Return the (X, Y) coordinate for the center point of the cell that contains the specified text.  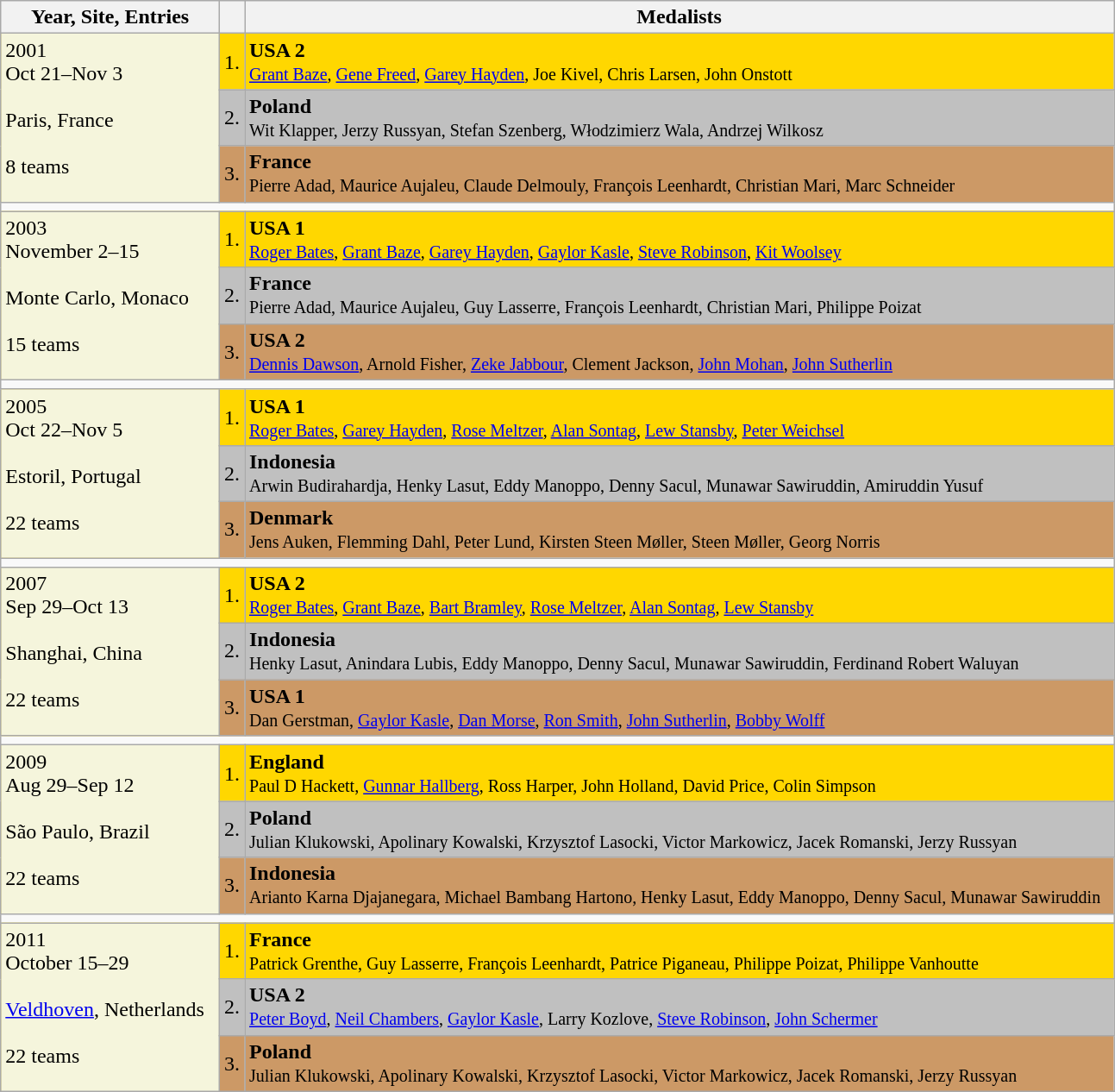
FrancePierre Adad, Maurice Aujaleu, Guy Lasserre, François Leenhardt, Christian Mari, Philippe Poizat (680, 295)
Poland Julian Klukowski, Apolinary Kowalski, Krzysztof Lasocki, Victor Markowicz, Jacek Romanski, Jerzy Russyan (680, 1063)
DenmarkJens Auken, Flemming Dahl, Peter Lund, Kirsten Steen Møller, Steen Møller, Georg Norris (680, 530)
Medalists (680, 17)
PolandJulian Klukowski, Apolinary Kowalski, Krzysztof Lasocki, Victor Markowicz, Jacek Romanski, Jerzy Russyan (680, 830)
USA 2 Peter Boyd, Neil Chambers, Gaylor Kasle, Larry Kozlove, Steve Robinson, John Schermer (680, 1007)
IndonesiaArianto Karna Djajanegara, Michael Bambang Hartono, Henky Lasut, Eddy Manoppo, Denny Sacul, Munawar Sawiruddin (680, 885)
2009Aug 29–Sep 12 São Paulo, Brazil 22 teams (110, 830)
USA 1 Dan Gerstman, Gaylor Kasle, Dan Morse, Ron Smith, John Sutherlin, Bobby Wolff (680, 707)
IndonesiaHenky Lasut, Anindara Lubis, Eddy Manoppo, Denny Sacul, Munawar Sawiruddin, Ferdinand Robert Waluyan (680, 652)
2007Sep 29–Oct 13 Shanghai, China 22 teams (110, 652)
FrancePierre Adad, Maurice Aujaleu, Claude Delmouly, François Leenhardt, Christian Mari, Marc Schneider (680, 174)
USA 1 Roger Bates, Garey Hayden, Rose Meltzer, Alan Sontag, Lew Stansby, Peter Weichsel (680, 417)
USA 2 Grant Baze, Gene Freed, Garey Hayden, Joe Kivel, Chris Larsen, John Onstott (680, 62)
IndonesiaArwin Budirahardja, Henky Lasut, Eddy Manoppo, Denny Sacul, Munawar Sawiruddin, Amiruddin Yusuf (680, 473)
EnglandPaul D Hackett, Gunnar Hallberg, Ross Harper, John Holland, David Price, Colin Simpson (680, 773)
USA 1 Roger Bates, Grant Baze, Garey Hayden, Gaylor Kasle, Steve Robinson, Kit Woolsey (680, 240)
USA 2 Roger Bates, Grant Baze, Bart Bramley, Rose Meltzer, Alan Sontag, Lew Stansby (680, 595)
2005Oct 22–Nov 5 Estoril, Portugal 22 teams (110, 473)
France Patrick Grenthe, Guy Lasserre, François Leenhardt, Patrice Piganeau, Philippe Poizat, Philippe Vanhoutte (680, 951)
2011October 15–29 Veldhoven, Netherlands 22 teams (110, 1007)
USA 2 Dennis Dawson, Arnold Fisher, Zeke Jabbour, Clement Jackson, John Mohan, John Sutherlin (680, 352)
2001Oct 21–Nov 3 Paris, France 8 teams (110, 117)
2003November 2–15 Monte Carlo, Monaco 15 teams (110, 295)
PolandWit Klapper, Jerzy Russyan, Stefan Szenberg, Włodzimierz Wala, Andrzej Wilkosz (680, 117)
Year, Site, Entries (110, 17)
